Capture the cell that displays the provided text and extract its (x, y) central coordinate. 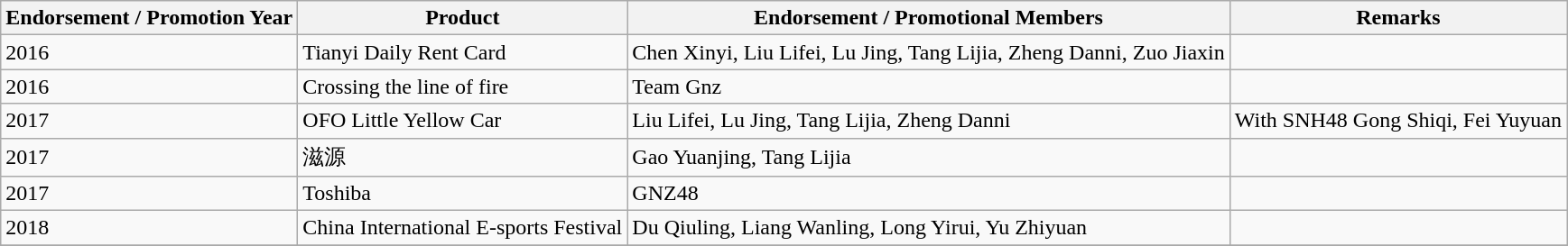
Endorsement / Promotional Members (929, 18)
OFO Little Yellow Car (462, 121)
Gao Yuanjing, Tang Lijia (929, 157)
With SNH48 Gong Shiqi, Fei Yuyuan (1397, 121)
Liu Lifei, Lu Jing, Tang Lijia, Zheng Danni (929, 121)
China International E-sports Festival (462, 228)
Crossing the line of fire (462, 87)
GNZ48 (929, 194)
2018 (150, 228)
Du Qiuling, Liang Wanling, Long Yirui, Yu Zhiyuan (929, 228)
Endorsement / Promotion Year (150, 18)
Chen Xinyi, Liu Lifei, Lu Jing, Tang Lijia, Zheng Danni, Zuo Jiaxin (929, 52)
Team Gnz (929, 87)
Tianyi Daily Rent Card (462, 52)
滋源 (462, 157)
Toshiba (462, 194)
Remarks (1397, 18)
Product (462, 18)
